Output the (x, y) coordinate of the center of the cell containing the given text.  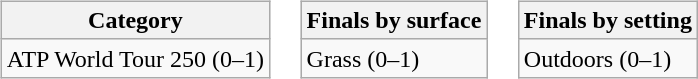
ATP World Tour 250 (0–1) (135, 58)
Finals by surface (394, 20)
Grass (0–1) (394, 58)
Finals by setting (608, 20)
Outdoors (0–1) (608, 58)
Category (135, 20)
